Locate the cell with the specified text and output its (X, Y) center coordinate. 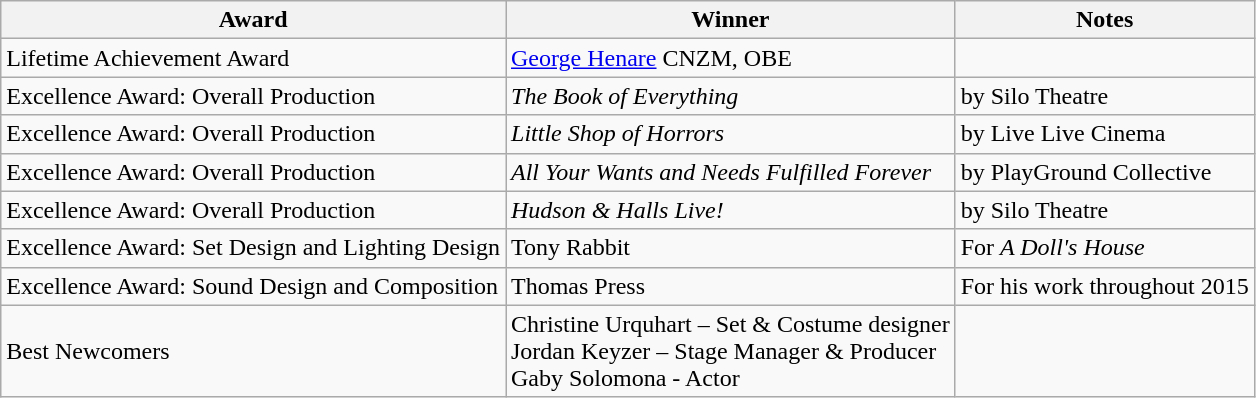
The Book of Everything (731, 96)
Little Shop of Horrors (731, 134)
Notes (1104, 20)
Christine Urquhart – Set & Costume designerJordan Keyzer – Stage Manager & ProducerGaby Solomona - Actor (731, 351)
by PlayGround Collective (1104, 172)
by Live Live Cinema (1104, 134)
Award (254, 20)
Hudson & Halls Live! (731, 210)
Tony Rabbit (731, 248)
For his work throughout 2015 (1104, 286)
Thomas Press (731, 286)
Lifetime Achievement Award (254, 58)
For A Doll's House (1104, 248)
All Your Wants and Needs Fulfilled Forever (731, 172)
Winner (731, 20)
Excellence Award: Sound Design and Composition (254, 286)
George Henare CNZM, OBE (731, 58)
Excellence Award: Set Design and Lighting Design (254, 248)
Best Newcomers (254, 351)
